Return [x, y] of the center of cell containing provided text 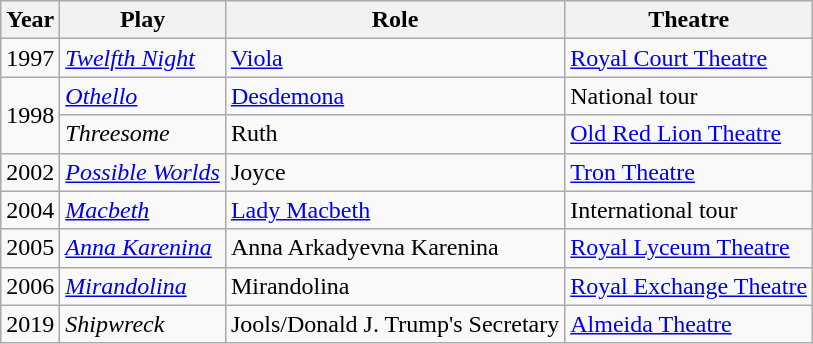
Old Red Lion Theatre [689, 134]
Ruth [394, 134]
2005 [30, 248]
2019 [30, 324]
1998 [30, 115]
1997 [30, 58]
Shipwreck [143, 324]
Royal Court Theatre [689, 58]
Anna Karenina [143, 248]
Almeida Theatre [689, 324]
2004 [30, 210]
2002 [30, 172]
Play [143, 20]
Viola [394, 58]
Anna Arkadyevna Karenina [394, 248]
Possible Worlds [143, 172]
Othello [143, 96]
Macbeth [143, 210]
Jools/Donald J. Trump's Secretary [394, 324]
Royal Exchange Theatre [689, 286]
Year [30, 20]
Threesome [143, 134]
National tour [689, 96]
Desdemona [394, 96]
Royal Lyceum Theatre [689, 248]
Lady Macbeth [394, 210]
2006 [30, 286]
Joyce [394, 172]
International tour [689, 210]
Twelfth Night [143, 58]
Tron Theatre [689, 172]
Theatre [689, 20]
Role [394, 20]
